Return the (x, y) coordinate for the center point of the cell that contains the specified text.  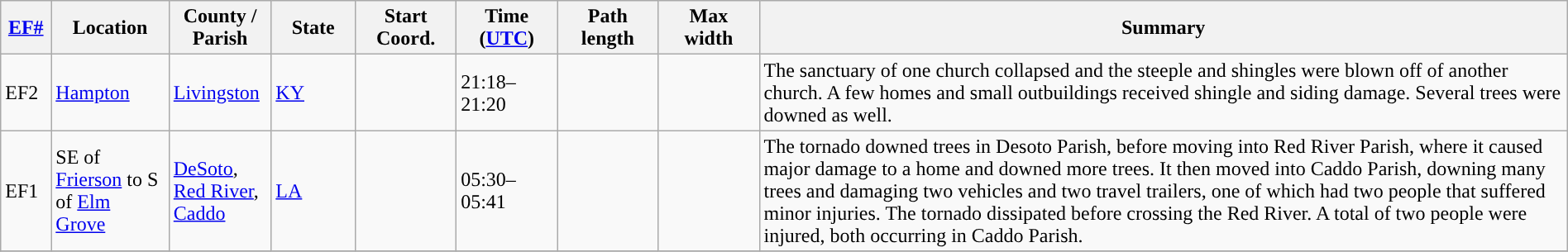
Summary (1163, 28)
Start Coord. (406, 28)
State (313, 28)
Time (UTC) (507, 28)
KY (313, 93)
EF2 (26, 93)
SE of Frierson to S of Elm Grove (110, 191)
EF# (26, 28)
County / Parish (220, 28)
05:30–05:41 (507, 191)
Location (110, 28)
EF1 (26, 191)
Hampton (110, 93)
Livingston (220, 93)
LA (313, 191)
21:18–21:20 (507, 93)
DeSoto, Red River, Caddo (220, 191)
Max width (709, 28)
Path length (608, 28)
